Provide the (x, y) coordinate of the cell's center where the given text is located.  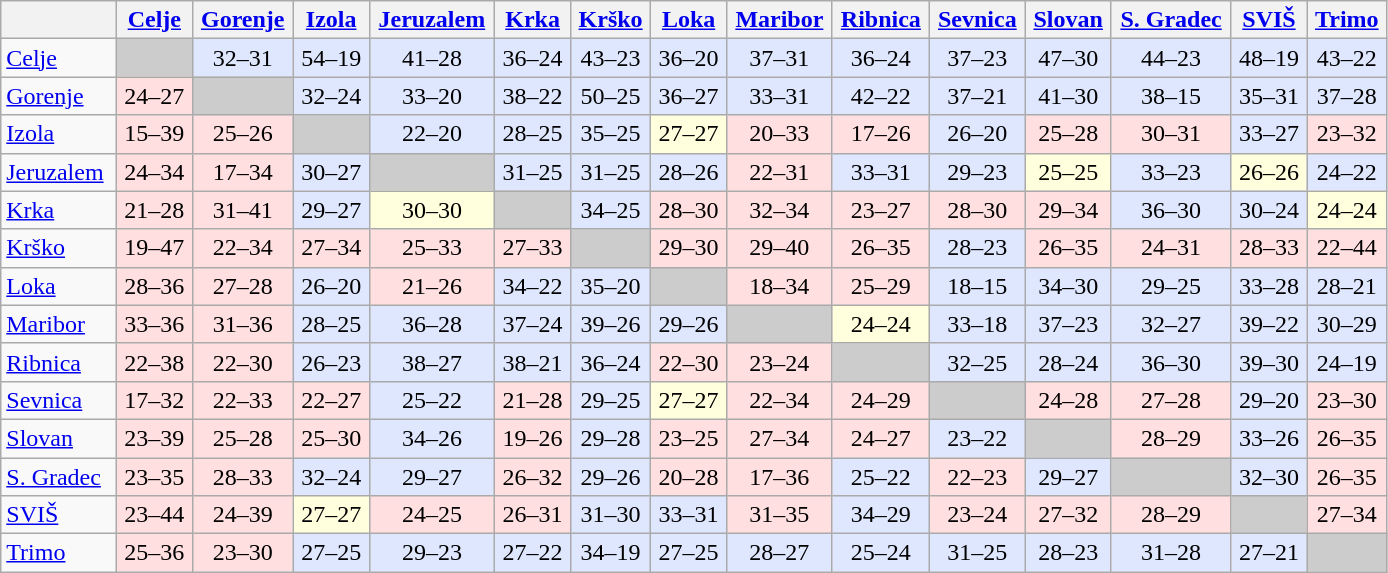
30–24 (1269, 210)
18–34 (780, 286)
38–21 (533, 362)
44–23 (1171, 58)
26–32 (533, 477)
34–29 (880, 515)
48–19 (1269, 58)
25–33 (432, 248)
20–28 (689, 477)
27–33 (533, 248)
36–27 (689, 96)
33–28 (1269, 286)
27–32 (1068, 515)
22–20 (432, 134)
24–29 (880, 400)
33–27 (1269, 134)
25–25 (1068, 172)
34–19 (611, 553)
27–22 (533, 553)
28–21 (1347, 286)
23–32 (1347, 134)
33–36 (154, 324)
43–23 (611, 58)
24–25 (432, 515)
37–24 (533, 324)
32–27 (1171, 324)
33–23 (1171, 172)
25–36 (154, 553)
35–31 (1269, 96)
24–39 (242, 515)
34–30 (1068, 286)
29–28 (611, 438)
31–36 (242, 324)
38–15 (1171, 96)
35–25 (611, 134)
36–20 (689, 58)
18–15 (977, 286)
32–25 (977, 362)
25–24 (880, 553)
24–28 (1068, 400)
32–34 (780, 210)
23–39 (154, 438)
28–36 (154, 286)
28–24 (1068, 362)
19–47 (154, 248)
47–30 (1068, 58)
33–18 (977, 324)
25–26 (242, 134)
24–34 (154, 172)
36–28 (432, 324)
24–22 (1347, 172)
37–28 (1347, 96)
25–30 (331, 438)
39–30 (1269, 362)
19–26 (533, 438)
33–26 (1269, 438)
27–21 (1269, 553)
39–26 (611, 324)
29–40 (780, 248)
23–25 (689, 438)
30–29 (1347, 324)
50–25 (611, 96)
28–26 (689, 172)
29–30 (689, 248)
25–29 (880, 286)
24–31 (1171, 248)
38–22 (533, 96)
34–25 (611, 210)
28–27 (780, 553)
26–26 (1269, 172)
24–19 (1347, 362)
20–33 (780, 134)
32–31 (242, 58)
42–22 (880, 96)
41–30 (1068, 96)
23–22 (977, 438)
22–44 (1347, 248)
32–30 (1269, 477)
39–22 (1269, 324)
30–30 (432, 210)
22–27 (331, 400)
30–31 (1171, 134)
22–38 (154, 362)
23–44 (154, 515)
34–22 (533, 286)
30–27 (331, 172)
31–30 (611, 515)
26–23 (331, 362)
38–27 (432, 362)
31–35 (780, 515)
26–31 (533, 515)
23–35 (154, 477)
37–31 (780, 58)
43–22 (1347, 58)
22–33 (242, 400)
22–31 (780, 172)
34–26 (432, 438)
21–26 (432, 286)
22–23 (977, 477)
17–34 (242, 172)
29–34 (1068, 210)
35–20 (611, 286)
37–21 (977, 96)
41–28 (432, 58)
17–36 (780, 477)
33–20 (432, 96)
31–41 (242, 210)
23–27 (880, 210)
17–26 (880, 134)
15–39 (154, 134)
29–20 (1269, 400)
17–32 (154, 400)
31–28 (1171, 553)
54–19 (331, 58)
